Return the (x, y) coordinate for the center point of the cell that contains the specified text.  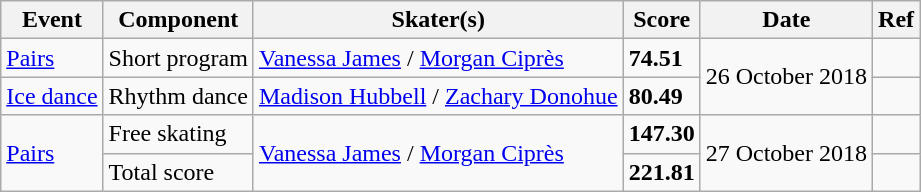
Free skating (178, 134)
221.81 (662, 172)
Short program (178, 58)
Skater(s) (438, 20)
147.30 (662, 134)
74.51 (662, 58)
26 October 2018 (786, 77)
Component (178, 20)
Score (662, 20)
Ice dance (52, 96)
Date (786, 20)
Rhythm dance (178, 96)
Ref (896, 20)
Total score (178, 172)
27 October 2018 (786, 153)
Madison Hubbell / Zachary Donohue (438, 96)
Event (52, 20)
80.49 (662, 96)
